Scan for the cell matching the given text and deliver its [x, y] coordinate at center. 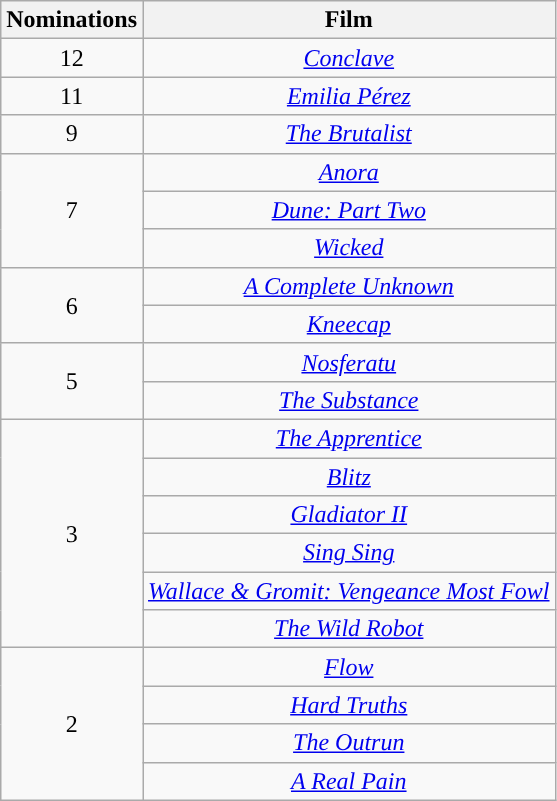
11 [72, 96]
Anora [348, 172]
Conclave [348, 58]
6 [72, 305]
5 [72, 381]
Wicked [348, 248]
The Wild Robot [348, 629]
Hard Truths [348, 705]
Wallace & Gromit: Vengeance Most Fowl [348, 591]
The Apprentice [348, 438]
9 [72, 134]
7 [72, 210]
2 [72, 724]
Blitz [348, 477]
Nominations [72, 20]
Flow [348, 667]
Gladiator II [348, 515]
A Real Pain [348, 781]
Kneecap [348, 324]
The Brutalist [348, 134]
A Complete Unknown [348, 286]
Sing Sing [348, 553]
The Substance [348, 400]
12 [72, 58]
Dune: Part Two [348, 210]
Film [348, 20]
3 [72, 533]
Nosferatu [348, 362]
Emilia Pérez [348, 96]
The Outrun [348, 743]
